Return (x, y) of the center of cell containing provided text 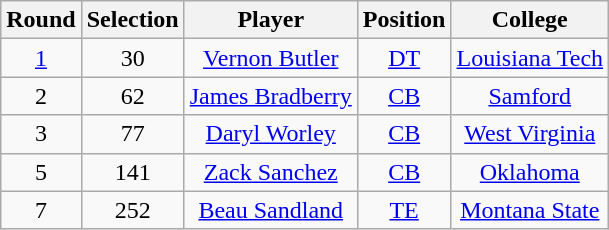
1 (41, 58)
West Virginia (530, 134)
James Bradberry (270, 96)
30 (132, 58)
Louisiana Tech (530, 58)
141 (132, 172)
Player (270, 20)
5 (41, 172)
Daryl Worley (270, 134)
Round (41, 20)
Vernon Butler (270, 58)
62 (132, 96)
TE (404, 210)
Samford (530, 96)
Beau Sandland (270, 210)
Oklahoma (530, 172)
Position (404, 20)
Zack Sanchez (270, 172)
77 (132, 134)
Selection (132, 20)
2 (41, 96)
Montana State (530, 210)
252 (132, 210)
3 (41, 134)
7 (41, 210)
College (530, 20)
DT (404, 58)
